Detect which cell encompasses the target text, then output its (X, Y) center coordinate. 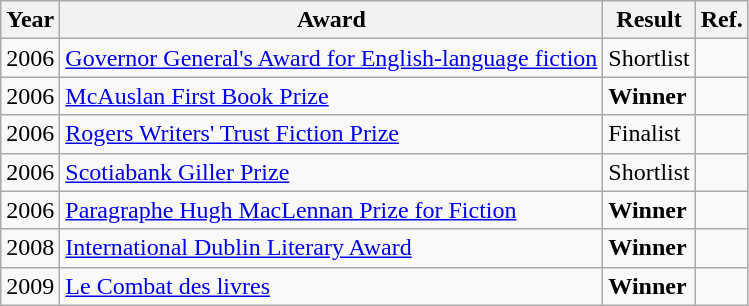
Ref. (722, 20)
Year (30, 20)
Paragraphe Hugh MacLennan Prize for Fiction (332, 210)
Le Combat des livres (332, 286)
Result (649, 20)
Scotiabank Giller Prize (332, 172)
International Dublin Literary Award (332, 248)
McAuslan First Book Prize (332, 96)
2008 (30, 248)
2009 (30, 286)
Rogers Writers' Trust Fiction Prize (332, 134)
Award (332, 20)
Finalist (649, 134)
Governor General's Award for English-language fiction (332, 58)
